Output the [x, y] coordinate of the center of the cell containing the given text.  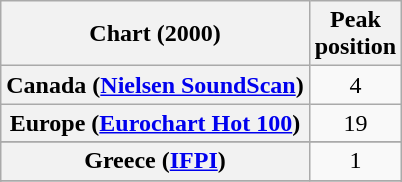
19 [355, 123]
Greece (IFPI) [155, 161]
Europe (Eurochart Hot 100) [155, 123]
1 [355, 161]
4 [355, 85]
Chart (2000) [155, 34]
Canada (Nielsen SoundScan) [155, 85]
Peakposition [355, 34]
